Output the (X, Y) coordinate of the center of the cell containing the given text.  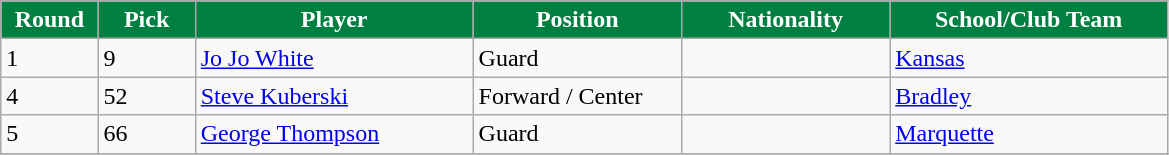
Position (577, 20)
1 (50, 58)
School/Club Team (1029, 20)
9 (146, 58)
Round (50, 20)
Pick (146, 20)
4 (50, 96)
52 (146, 96)
Player (334, 20)
George Thompson (334, 134)
Forward / Center (577, 96)
Steve Kuberski (334, 96)
5 (50, 134)
Kansas (1029, 58)
66 (146, 134)
Marquette (1029, 134)
Bradley (1029, 96)
Jo Jo White (334, 58)
Nationality (785, 20)
